Return [x, y] of the center of cell containing provided text 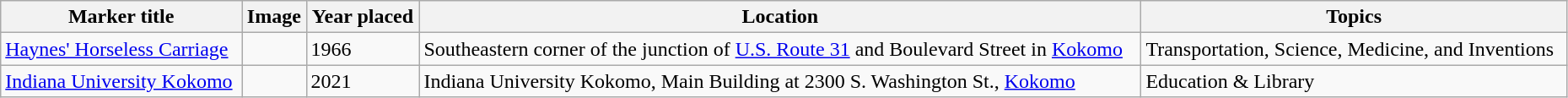
Haynes' Horseless Carriage [121, 49]
2021 [363, 81]
Southeastern corner of the junction of U.S. Route 31 and Boulevard Street in Kokomo [780, 49]
Transportation, Science, Medicine, and Inventions [1354, 49]
Topics [1354, 17]
Education & Library [1354, 81]
Location [780, 17]
Indiana University Kokomo [121, 81]
Marker title [121, 17]
Year placed [363, 17]
1966 [363, 49]
Indiana University Kokomo, Main Building at 2300 S. Washington St., Kokomo [780, 81]
Image [274, 17]
